Output the [x, y] coordinate of the center of the cell containing the given text.  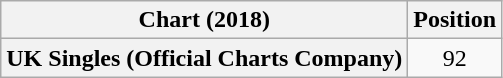
92 [455, 58]
Position [455, 20]
UK Singles (Official Charts Company) [204, 58]
Chart (2018) [204, 20]
